Search for the cell housing the specified text and yield its (x, y) center coordinate. 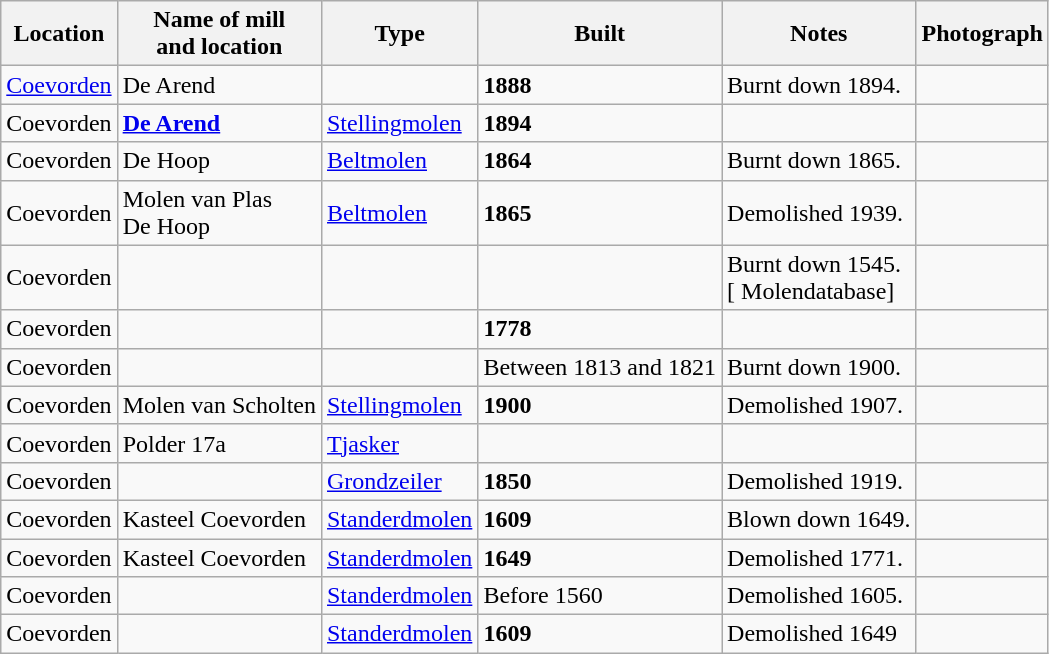
Before 1560 (600, 596)
1865 (600, 212)
Burnt down 1900. (819, 367)
De Hoop (219, 161)
1649 (600, 557)
Demolished 1907. (819, 405)
1864 (600, 161)
1900 (600, 405)
Burnt down 1865. (819, 161)
1888 (600, 85)
Name of milland location (219, 34)
Molen van Scholten (219, 405)
Location (59, 34)
Tjasker (399, 443)
Blown down 1649. (819, 519)
Type (399, 34)
Photograph (982, 34)
Burnt down 1545.[ Molendatabase] (819, 278)
1778 (600, 329)
1894 (600, 123)
Demolished 1771. (819, 557)
1850 (600, 481)
Grondzeiler (399, 481)
Demolished 1649 (819, 634)
Burnt down 1894. (819, 85)
Notes (819, 34)
Polder 17a (219, 443)
Demolished 1919. (819, 481)
Molen van PlasDe Hoop (219, 212)
Built (600, 34)
Demolished 1939. (819, 212)
Demolished 1605. (819, 596)
Between 1813 and 1821 (600, 367)
